Pinpoint the cell where the given text exists, returning its (X, Y) midpoint coordinate. 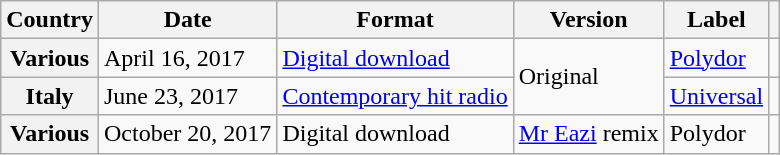
Italy (50, 96)
Format (395, 20)
April 16, 2017 (187, 58)
Version (588, 20)
Universal (716, 96)
Country (50, 20)
Mr Eazi remix (588, 134)
October 20, 2017 (187, 134)
June 23, 2017 (187, 96)
Label (716, 20)
Original (588, 77)
Contemporary hit radio (395, 96)
Date (187, 20)
